Provide the [x, y] coordinate of the cell's center where the given text is located.  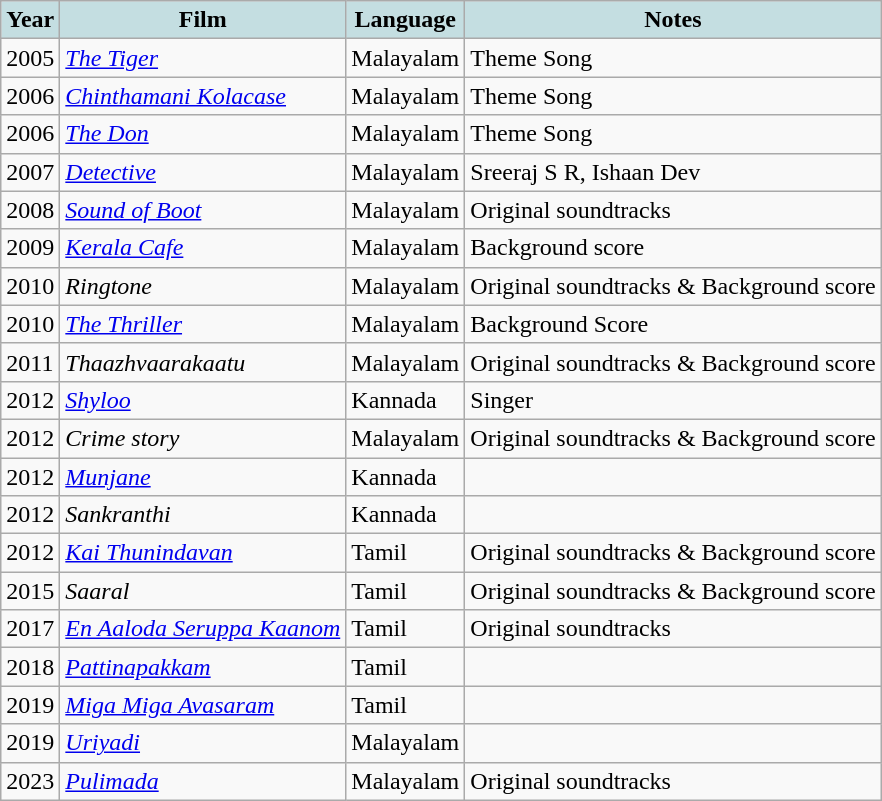
Language [406, 20]
Film [203, 20]
Pulimada [203, 781]
Munjane [203, 477]
Notes [673, 20]
Background score [673, 248]
2008 [30, 210]
Crime story [203, 438]
En Aaloda Seruppa Kaanom [203, 629]
Detective [203, 172]
Sreeraj S R, Ishaan Dev [673, 172]
Kai Thunindavan [203, 553]
The Thriller [203, 324]
Ringtone [203, 286]
Background Score [673, 324]
Miga Miga Avasaram [203, 705]
Sankranthi [203, 515]
2017 [30, 629]
2011 [30, 362]
2007 [30, 172]
The Don [203, 134]
Pattinapakkam [203, 667]
Chinthamani Kolacase [203, 96]
2005 [30, 58]
Year [30, 20]
Sound of Boot [203, 210]
2009 [30, 248]
2015 [30, 591]
Uriyadi [203, 743]
Shyloo [203, 400]
Kerala Cafe [203, 248]
The Tiger [203, 58]
2023 [30, 781]
Thaazhvaarakaatu [203, 362]
Singer [673, 400]
Saaral [203, 591]
2018 [30, 667]
